Locate the cell with the specified text and output its (x, y) center coordinate. 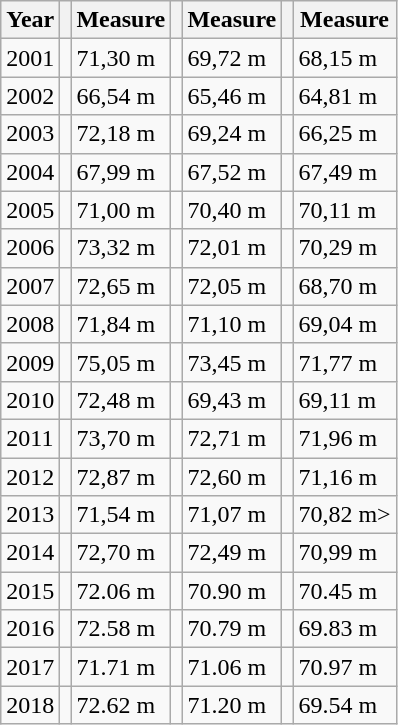
2017 (30, 667)
71.20 m (232, 705)
72,87 m (121, 477)
72,65 m (121, 286)
71.71 m (121, 667)
2016 (30, 629)
73,70 m (121, 438)
2018 (30, 705)
2001 (30, 58)
69,43 m (232, 400)
71,16 m (344, 477)
67,52 m (232, 172)
2002 (30, 96)
75,05 m (121, 362)
70.79 m (232, 629)
70,82 m> (344, 515)
69,24 m (232, 134)
2014 (30, 553)
71,00 m (121, 210)
71,07 m (232, 515)
2015 (30, 591)
2006 (30, 248)
70,40 m (232, 210)
68,15 m (344, 58)
2008 (30, 324)
70,99 m (344, 553)
2007 (30, 286)
71.06 m (232, 667)
71,96 m (344, 438)
72.06 m (121, 591)
64,81 m (344, 96)
69,04 m (344, 324)
66,25 m (344, 134)
2013 (30, 515)
2012 (30, 477)
66,54 m (121, 96)
72,60 m (232, 477)
72,49 m (232, 553)
71,84 m (121, 324)
2009 (30, 362)
2010 (30, 400)
2011 (30, 438)
72,01 m (232, 248)
72,70 m (121, 553)
73,45 m (232, 362)
68,70 m (344, 286)
67,99 m (121, 172)
72,71 m (232, 438)
2004 (30, 172)
69,72 m (232, 58)
65,46 m (232, 96)
72,05 m (232, 286)
2003 (30, 134)
Year (30, 20)
70.97 m (344, 667)
73,32 m (121, 248)
71,10 m (232, 324)
70.90 m (232, 591)
2005 (30, 210)
72.58 m (121, 629)
69,11 m (344, 400)
70,11 m (344, 210)
72,48 m (121, 400)
69.54 m (344, 705)
69.83 m (344, 629)
72.62 m (121, 705)
70,29 m (344, 248)
70.45 m (344, 591)
71,54 m (121, 515)
67,49 m (344, 172)
72,18 m (121, 134)
71,30 m (121, 58)
71,77 m (344, 362)
